For the text-containing cell, return its midpoint in [X, Y] coordinate format. 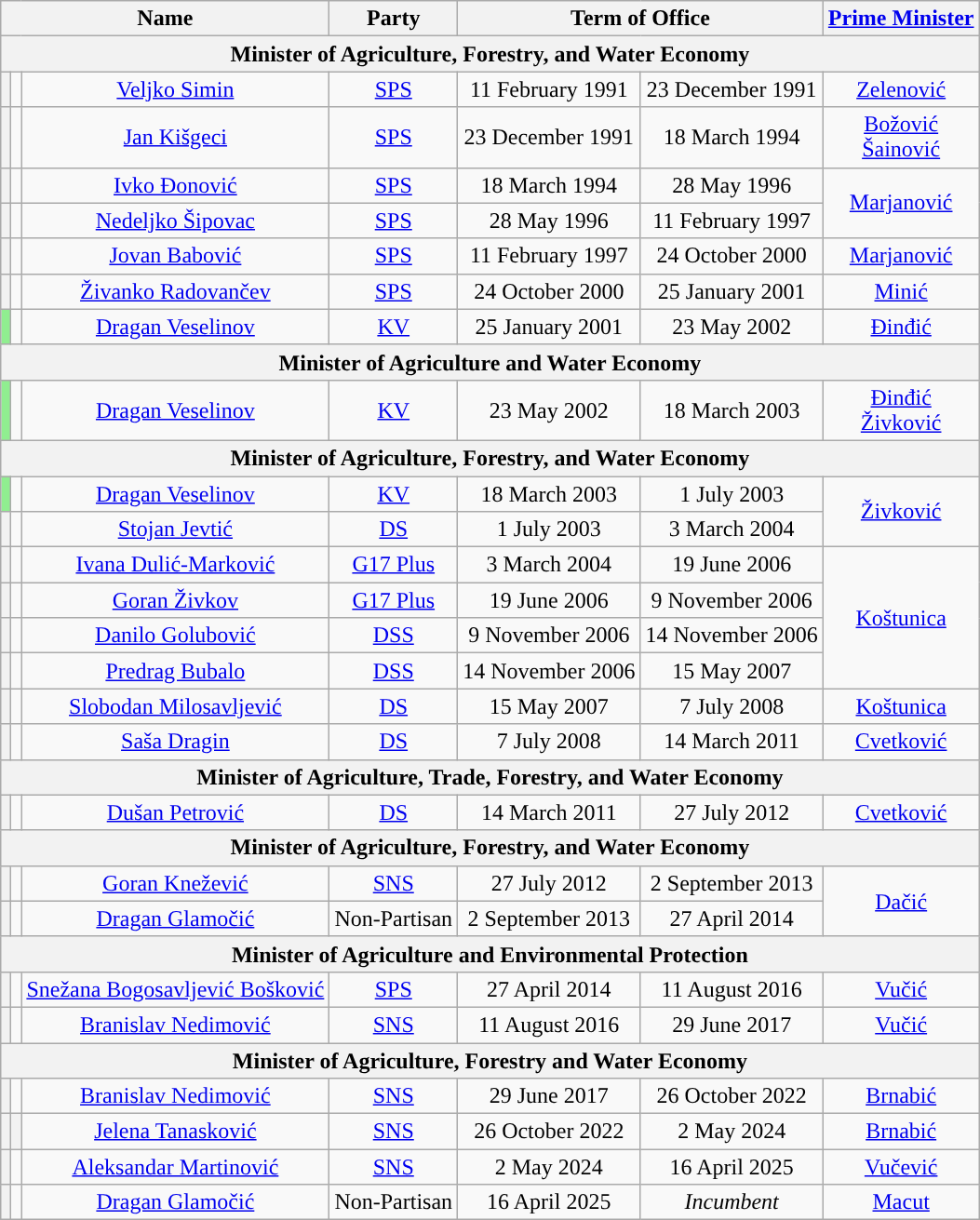
Minister of Agriculture, Forestry and Water Economy [490, 1060]
Term of Office [640, 19]
Jan Kišgeci [175, 138]
Đinđić Živković [901, 409]
Vučević [901, 1167]
Jelena Tanasković [175, 1132]
Prime Minister [901, 19]
Saša Dragin [175, 742]
Danilo Golubović [175, 636]
Stojan Jevtić [175, 530]
Đinđić [901, 327]
Name [166, 19]
Ivana Dulić-Marković [175, 565]
Incumbent [732, 1202]
Dačić [901, 901]
Minić [901, 291]
Božović Šainović [901, 138]
Predrag Bubalo [175, 671]
Živković [901, 512]
Jovan Babović [175, 256]
Živanko Radovančev [175, 291]
Aleksandar Martinović [175, 1167]
Dušan Petrović [175, 812]
Minister of Agriculture and Environmental Protection [490, 954]
Party [394, 19]
Nedeljko Šipovac [175, 221]
Snežana Bogosavljević Bošković [175, 989]
Ivko Đonović [175, 185]
Macut [901, 1202]
Goran Živkov [175, 600]
Veljko Simin [175, 89]
Zelenović [901, 89]
Slobodan Milosavljević [175, 706]
Minister of Agriculture, Trade, Forestry, and Water Economy [490, 777]
Minister of Agriculture and Water Economy [490, 362]
11 February 1991 [549, 89]
Goran Knežević [175, 883]
